Locate the cell with the specified text and output its (x, y) center coordinate. 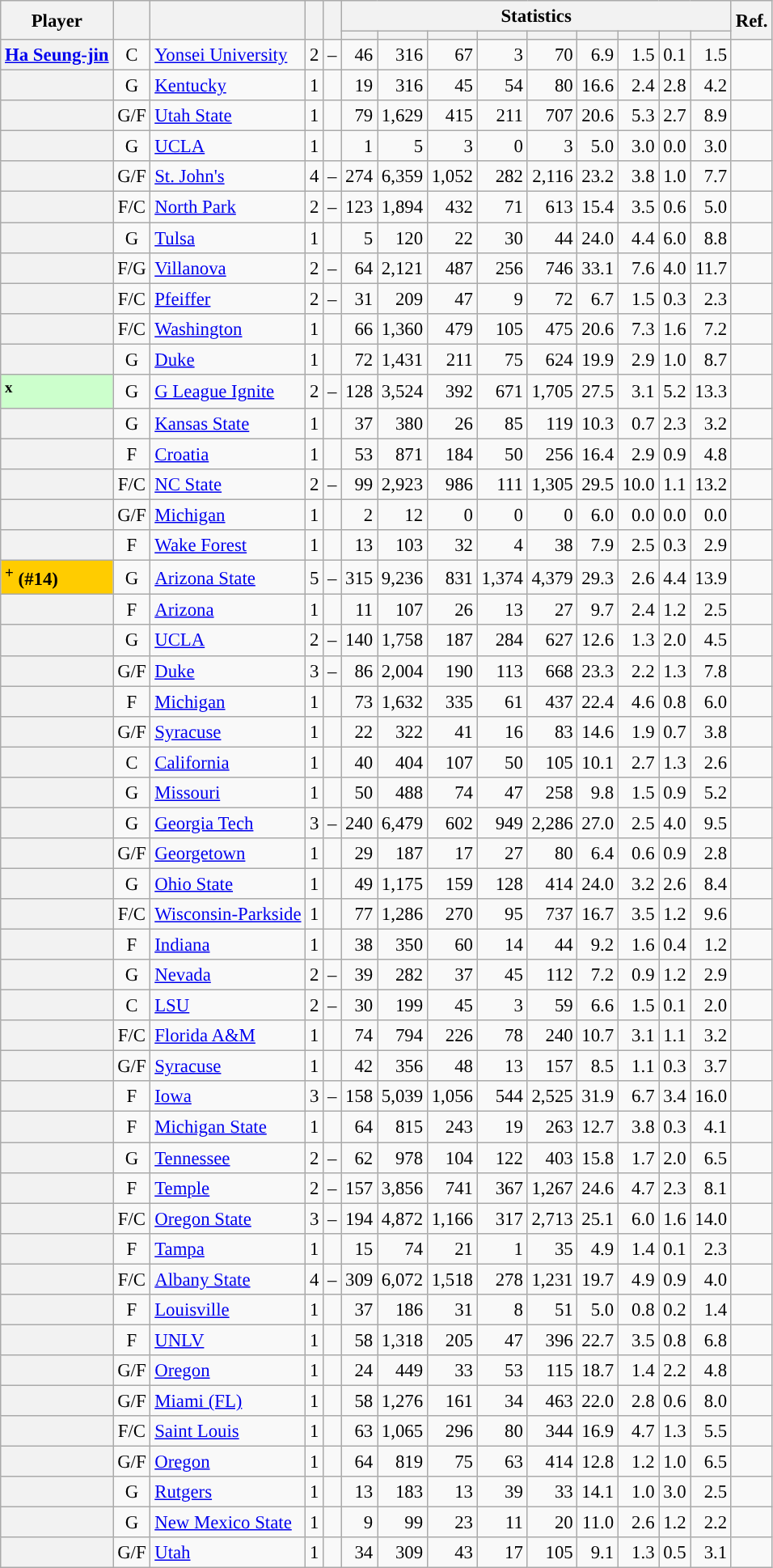
67 (452, 55)
161 (452, 1401)
19.9 (598, 359)
819 (403, 1462)
11.0 (598, 1523)
6,359 (403, 177)
83 (552, 731)
23 (452, 1523)
23.3 (598, 671)
5,039 (403, 1096)
NC State (228, 485)
380 (403, 424)
F/G (132, 268)
24.6 (598, 1188)
12.6 (598, 641)
350 (403, 945)
16.0 (711, 1096)
15.4 (598, 207)
3,524 (403, 392)
7.8 (711, 671)
Ref. (751, 20)
986 (452, 485)
12.7 (598, 1127)
544 (502, 1096)
22.0 (598, 1401)
70 (552, 55)
488 (403, 793)
9.6 (711, 914)
741 (452, 1188)
4.6 (638, 701)
243 (452, 1127)
258 (552, 793)
29.5 (598, 485)
274 (359, 177)
22.7 (598, 1340)
16.7 (598, 914)
Saint Louis (228, 1431)
103 (403, 545)
8.9 (711, 116)
115 (552, 1371)
2,713 (552, 1218)
60 (452, 945)
Miami (FL) (228, 1401)
737 (552, 914)
404 (403, 762)
0.2 (674, 1310)
463 (552, 1401)
184 (452, 454)
1,360 (403, 328)
Yonsei University (228, 55)
13.3 (711, 392)
Wake Forest (228, 545)
356 (403, 1066)
14.0 (711, 1218)
1,231 (552, 1279)
6,072 (403, 1279)
8 (502, 1310)
746 (552, 268)
40 (359, 762)
0.4 (674, 945)
6.9 (598, 55)
10.1 (598, 762)
2,286 (552, 823)
123 (359, 207)
7.3 (638, 328)
North Park (228, 207)
815 (403, 1127)
24 (359, 1371)
California (228, 762)
51 (552, 1310)
25.1 (598, 1218)
111 (502, 485)
284 (502, 641)
432 (452, 207)
Missouri (228, 793)
27.5 (598, 392)
16.4 (598, 454)
1,632 (403, 701)
9.1 (598, 1553)
158 (359, 1096)
Kansas State (228, 424)
190 (452, 671)
32 (452, 545)
707 (552, 116)
9.2 (598, 945)
403 (552, 1158)
Oregon State (228, 1218)
209 (403, 299)
Rutgers (228, 1492)
602 (452, 823)
Indiana (228, 945)
Tulsa (228, 238)
12 (403, 515)
23.2 (598, 177)
St. John's (228, 177)
3,856 (403, 1188)
978 (403, 1158)
78 (502, 1036)
Nevada (228, 975)
46 (359, 55)
9.8 (598, 793)
29.3 (598, 578)
1,267 (552, 1188)
14.6 (598, 731)
263 (552, 1127)
16.6 (598, 86)
48 (452, 1066)
671 (502, 392)
1,374 (502, 578)
120 (403, 238)
Utah State (228, 116)
G League Ignite (228, 392)
13.2 (711, 485)
315 (359, 578)
85 (502, 424)
14 (502, 945)
186 (403, 1310)
278 (502, 1279)
205 (452, 1340)
66 (359, 328)
Arizona (228, 610)
6.6 (598, 1006)
73 (359, 701)
Player (57, 20)
Tampa (228, 1248)
8.5 (598, 1066)
42 (359, 1066)
624 (552, 359)
LSU (228, 1006)
335 (452, 701)
1,629 (403, 116)
8.8 (711, 238)
367 (502, 1188)
+ (#14) (57, 578)
71 (502, 207)
Michigan State (228, 1127)
1.7 (638, 1158)
0.5 (674, 1553)
9,236 (403, 578)
8.1 (711, 1188)
UNLV (228, 1340)
871 (403, 454)
2,923 (403, 485)
61 (502, 701)
613 (552, 207)
1,758 (403, 641)
119 (552, 424)
226 (452, 1036)
77 (359, 914)
949 (502, 823)
194 (359, 1218)
21 (452, 1248)
4,872 (403, 1218)
668 (552, 671)
15.8 (598, 1158)
54 (502, 86)
10.0 (638, 485)
27.0 (598, 823)
9.7 (598, 610)
62 (359, 1158)
5.5 (711, 1431)
1,166 (452, 1218)
35 (552, 1248)
Ohio State (228, 884)
79 (359, 116)
Louisville (228, 1310)
487 (452, 268)
159 (452, 884)
1,276 (403, 1401)
6.8 (711, 1340)
Wisconsin-Parkside (228, 914)
1,705 (552, 392)
59 (552, 1006)
112 (552, 975)
183 (403, 1492)
1.9 (638, 731)
8.0 (711, 1401)
86 (359, 671)
344 (552, 1431)
2,004 (403, 671)
1,894 (403, 207)
104 (452, 1158)
41 (452, 731)
1,318 (403, 1340)
1,431 (403, 359)
2,116 (552, 177)
2,525 (552, 1096)
Albany State (228, 1279)
199 (403, 1006)
Florida A&M (228, 1036)
1,175 (403, 884)
29 (359, 854)
392 (452, 392)
Georgia Tech (228, 823)
Temple (228, 1188)
437 (552, 701)
13.9 (711, 578)
8.7 (711, 359)
22.4 (598, 701)
627 (552, 641)
Utah (228, 1553)
6,479 (403, 823)
5.3 (638, 116)
10.3 (598, 424)
4.1 (711, 1127)
8.4 (711, 884)
113 (502, 671)
33.1 (598, 268)
16 (502, 731)
794 (403, 1036)
7.9 (598, 545)
7.7 (711, 177)
Tennessee (228, 1158)
95 (502, 914)
415 (452, 116)
270 (452, 914)
11.7 (711, 268)
31.9 (598, 1096)
1,518 (452, 1279)
Iowa (228, 1096)
14.1 (598, 1492)
3.4 (674, 1096)
19.7 (598, 1279)
New Mexico State (228, 1523)
140 (359, 641)
122 (502, 1158)
12.8 (598, 1462)
479 (452, 328)
317 (502, 1218)
Villanova (228, 268)
1,305 (552, 485)
3.7 (711, 1066)
Statistics (537, 16)
Washington (228, 328)
Pfeiffer (228, 299)
10.7 (598, 1036)
4.2 (711, 86)
16.9 (598, 1431)
831 (452, 578)
449 (403, 1371)
43 (452, 1553)
1,286 (403, 914)
1,065 (403, 1431)
4.5 (711, 641)
20 (552, 1523)
1,052 (452, 177)
15 (359, 1248)
6.4 (598, 854)
296 (452, 1431)
4,379 (552, 578)
Ha Seung-jin (57, 55)
2,121 (403, 268)
x (57, 392)
Arizona State (228, 578)
475 (552, 328)
9.5 (711, 823)
18.7 (598, 1371)
1,056 (452, 1096)
Georgetown (228, 854)
49 (359, 884)
Kentucky (228, 86)
Croatia (228, 454)
7.6 (638, 268)
322 (403, 731)
396 (552, 1340)
